Scan for the cell matching the given text and deliver its [x, y] coordinate at center. 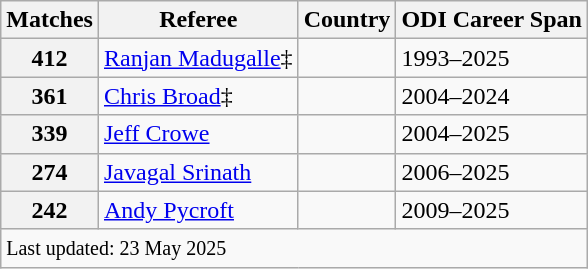
2006–2025 [492, 172]
ODI Career Span [492, 20]
2004–2025 [492, 134]
Jeff Crowe [198, 134]
Country [347, 20]
2004–2024 [492, 96]
242 [50, 210]
339 [50, 134]
Andy Pycroft [198, 210]
412 [50, 58]
Ranjan Madugalle‡ [198, 58]
Last updated: 23 May 2025 [294, 248]
Javagal Srinath [198, 172]
Chris Broad‡ [198, 96]
1993–2025 [492, 58]
Referee [198, 20]
Matches [50, 20]
274 [50, 172]
2009–2025 [492, 210]
361 [50, 96]
